Provide the (X, Y) coordinate of the cell's center where the given text is located.  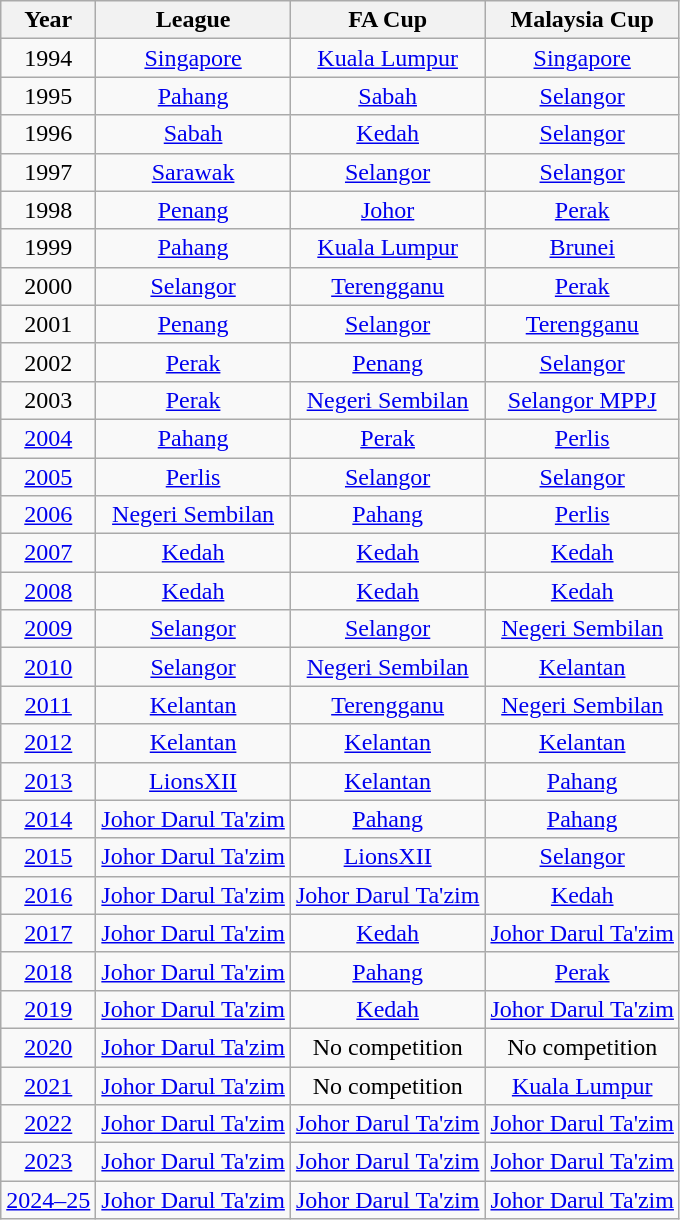
2015 (48, 857)
FA Cup (388, 20)
2017 (48, 933)
2000 (48, 286)
2020 (48, 1047)
League (194, 20)
2003 (48, 400)
2008 (48, 591)
2016 (48, 895)
2021 (48, 1085)
2024–25 (48, 1200)
1997 (48, 172)
2005 (48, 477)
Sarawak (194, 172)
Brunei (582, 248)
2022 (48, 1124)
Malaysia Cup (582, 20)
2004 (48, 438)
2011 (48, 705)
Selangor MPPJ (582, 400)
2009 (48, 629)
1996 (48, 134)
1999 (48, 248)
2018 (48, 971)
1995 (48, 96)
1998 (48, 210)
2013 (48, 781)
2007 (48, 553)
Johor (388, 210)
2002 (48, 362)
1994 (48, 58)
2012 (48, 743)
2010 (48, 667)
2014 (48, 819)
2023 (48, 1162)
Year (48, 20)
2019 (48, 1009)
2001 (48, 324)
2006 (48, 515)
